Scan for the cell matching the given text and deliver its [X, Y] coordinate at center. 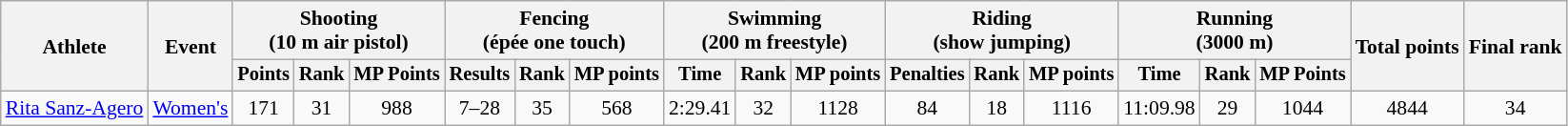
568 [617, 109]
Rita Sanz-Agero [74, 109]
4844 [1408, 109]
2:29.41 [699, 109]
31 [322, 109]
Points [263, 75]
Results [480, 75]
Running(3000 m) [1235, 31]
Penalties [927, 75]
Women's [191, 109]
Athlete [74, 46]
11:09.98 [1158, 109]
84 [927, 109]
Swimming(200 m freestyle) [774, 31]
Event [191, 46]
1044 [1302, 109]
32 [763, 109]
1128 [838, 109]
7–28 [480, 109]
Total points [1408, 46]
171 [263, 109]
Riding(show jumping) [1002, 31]
34 [1516, 109]
Final rank [1516, 46]
1116 [1071, 109]
Fencing(épée one touch) [554, 31]
Shooting(10 m air pistol) [338, 31]
35 [542, 109]
18 [996, 109]
29 [1228, 109]
988 [396, 109]
